Find where the given text appears and provide that cell's center as (X, Y) coordinate. 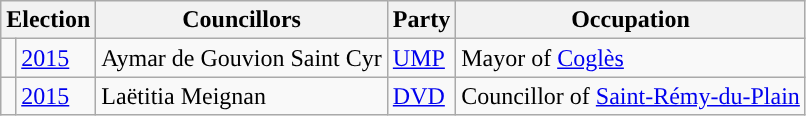
Occupation (631, 20)
Election (48, 20)
Councillor of Saint-Rémy-du-Plain (631, 96)
Party (421, 20)
DVD (421, 96)
Mayor of Coglès (631, 58)
Aymar de Gouvion Saint Cyr (242, 58)
Councillors (242, 20)
Laëtitia Meignan (242, 96)
UMP (421, 58)
